Search for the cell housing the specified text and yield its [x, y] center coordinate. 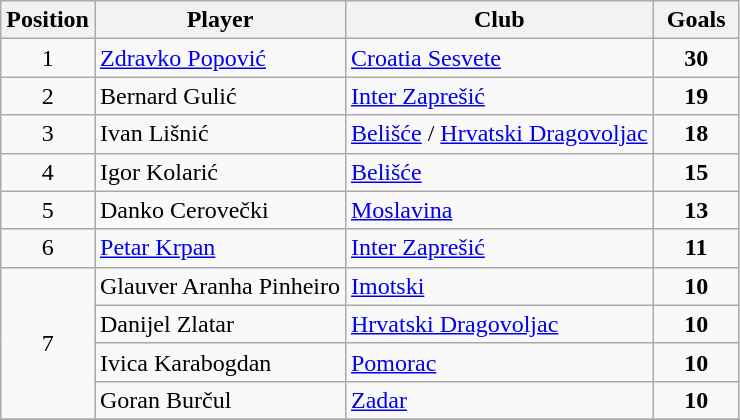
Player [220, 20]
30 [696, 58]
2 [48, 96]
Ivan Lišnić [220, 134]
Croatia Sesvete [499, 58]
13 [696, 210]
Goran Burčul [220, 400]
4 [48, 172]
Club [499, 20]
19 [696, 96]
Belišće / Hrvatski Dragovoljac [499, 134]
Belišće [499, 172]
Bernard Gulić [220, 96]
Glauver Aranha Pinheiro [220, 286]
18 [696, 134]
Zdravko Popović [220, 58]
Danijel Zlatar [220, 324]
6 [48, 248]
Goals [696, 20]
3 [48, 134]
Moslavina [499, 210]
Hrvatski Dragovoljac [499, 324]
15 [696, 172]
Pomorac [499, 362]
Danko Cerovečki [220, 210]
Imotski [499, 286]
Ivica Karabogdan [220, 362]
5 [48, 210]
Zadar [499, 400]
1 [48, 58]
Position [48, 20]
11 [696, 248]
Igor Kolarić [220, 172]
7 [48, 343]
Petar Krpan [220, 248]
